From the cell containing the given text, extract its center point as (x, y) coordinate. 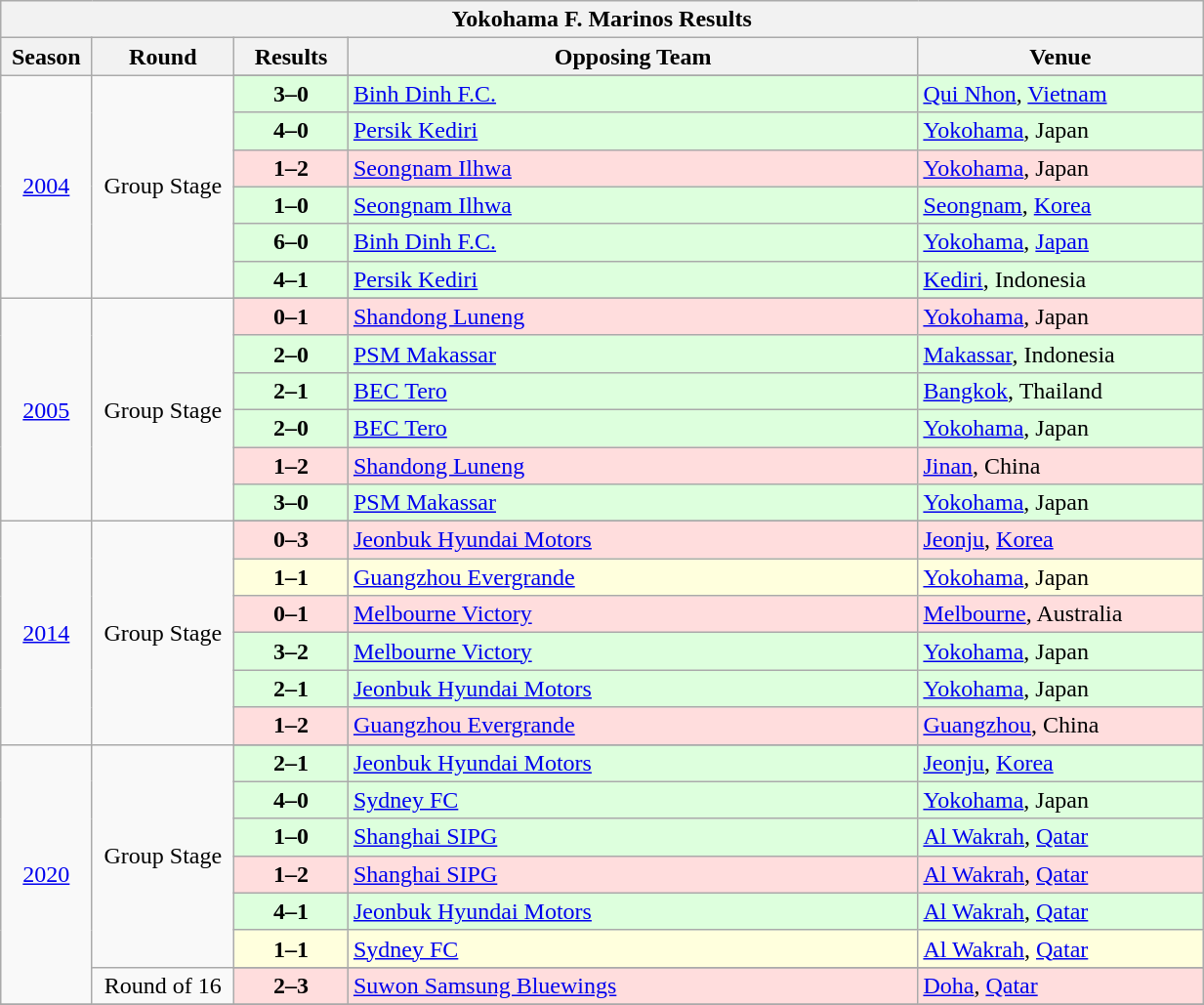
Suwon Samsung Bluewings (633, 985)
3–2 (291, 651)
6–0 (291, 242)
2004 (47, 187)
Venue (1060, 57)
Qui Nhon, Vietnam (1060, 94)
2–3 (291, 985)
Melbourne, Australia (1060, 614)
Bangkok, Thailand (1060, 391)
0–3 (291, 540)
2020 (47, 874)
Opposing Team (633, 57)
Guangzhou, China (1060, 726)
Round (163, 57)
Kediri, Indonesia (1060, 279)
Doha, Qatar (1060, 985)
Round of 16 (163, 985)
Results (291, 57)
Makassar, Indonesia (1060, 354)
Yokohama F. Marinos Results (602, 20)
Jinan, China (1060, 466)
2005 (47, 409)
2014 (47, 633)
Seongnam, Korea (1060, 205)
Season (47, 57)
